Extract the (x, y) coordinate from the center of the cell holding the provided text.  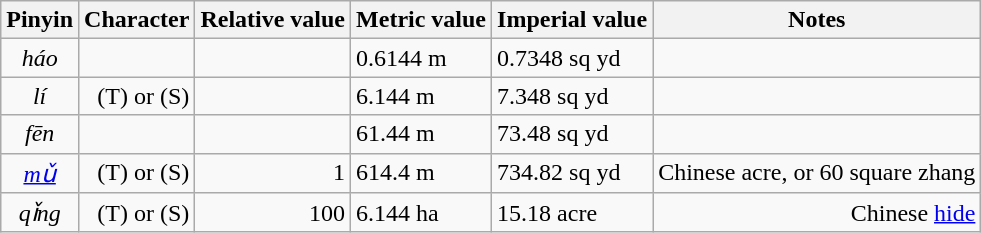
15.18 acre (572, 213)
1 (273, 173)
7.348 sq yd (572, 96)
Metric value (422, 20)
Chinese acre, or 60 square zhang (817, 173)
qǐng (40, 213)
100 (273, 213)
614.4 m (422, 173)
73.48 sq yd (572, 134)
fēn (40, 134)
Pinyin (40, 20)
háo (40, 58)
mǔ (40, 173)
61.44 m (422, 134)
Chinese hide (817, 213)
0.7348 sq yd (572, 58)
Character (137, 20)
lí (40, 96)
6.144 m (422, 96)
0.6144 m (422, 58)
Relative value (273, 20)
6.144 ha (422, 213)
Notes (817, 20)
734.82 sq yd (572, 173)
Imperial value (572, 20)
